Determine the [x, y] coordinate at the center of the cell enclosing the given text.  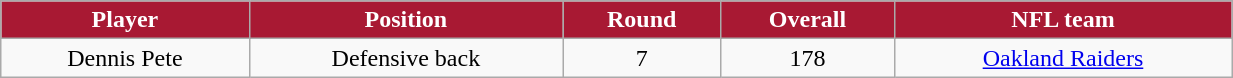
Defensive back [406, 58]
7 [642, 58]
NFL team [1062, 20]
Dennis Pete [125, 58]
Player [125, 20]
Round [642, 20]
Oakland Raiders [1062, 58]
Position [406, 20]
178 [808, 58]
Overall [808, 20]
